Capture the cell that displays the provided text and extract its (x, y) central coordinate. 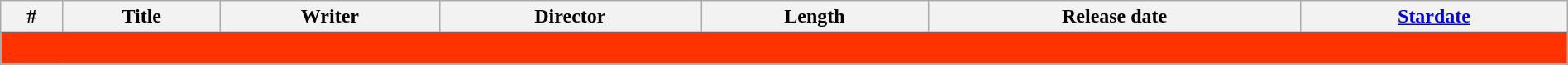
Director (571, 17)
Title (142, 17)
Length (815, 17)
Writer (330, 17)
Stardate (1434, 17)
Release date (1114, 17)
# (31, 17)
